Search for the cell housing the specified text and yield its [x, y] center coordinate. 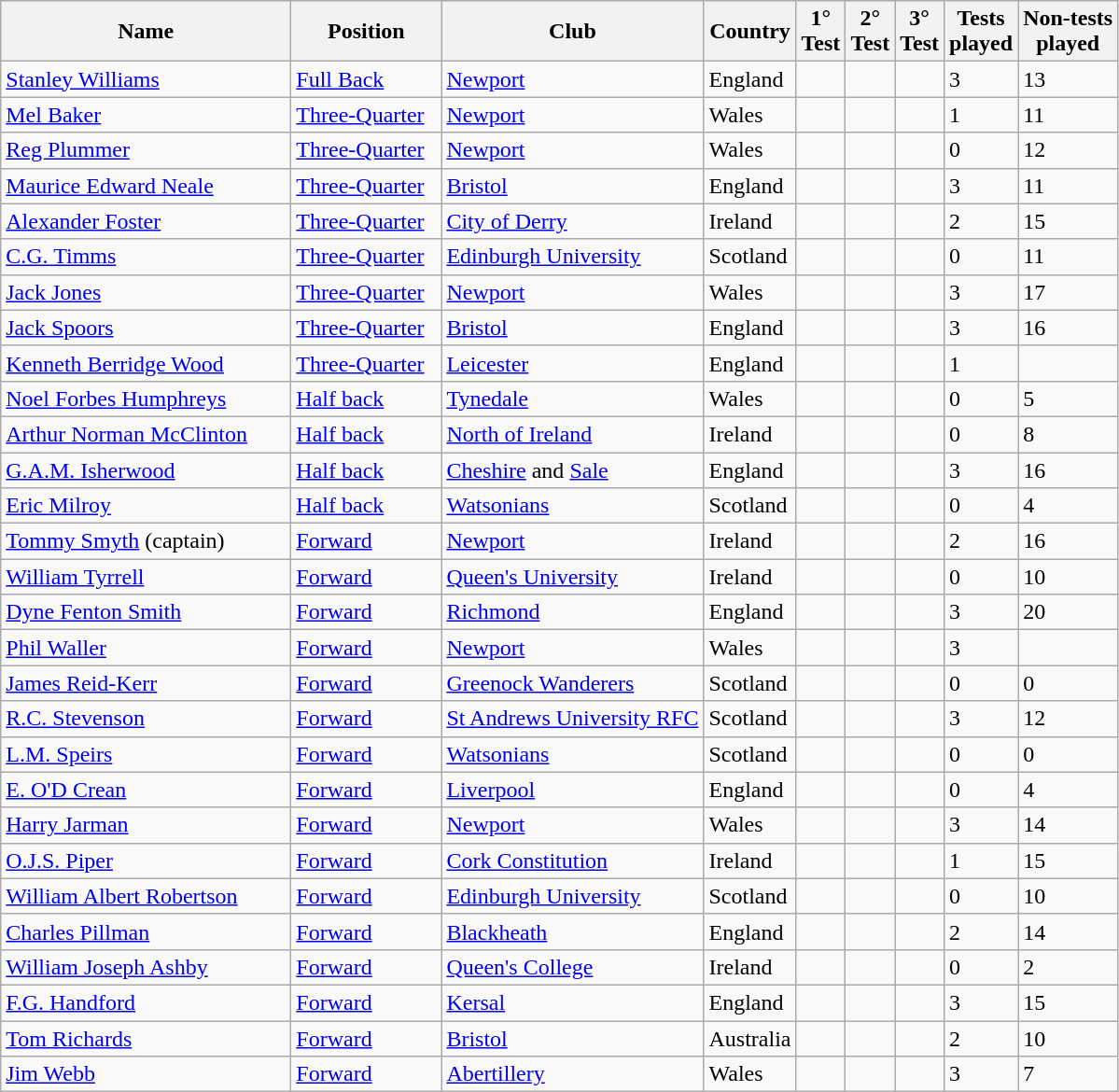
Non-tests played [1068, 32]
8 [1068, 434]
Cork Constitution [573, 861]
L.M. Speirs [146, 754]
Blackheath [573, 931]
Maurice Edward Neale [146, 186]
Kenneth Berridge Wood [146, 363]
William Tyrrell [146, 577]
Club [573, 32]
F.G. Handford [146, 1002]
William Albert Robertson [146, 896]
Mel Baker [146, 115]
20 [1068, 612]
Reg Plummer [146, 150]
Jim Webb [146, 1074]
Charles Pillman [146, 931]
R.C. Stevenson [146, 719]
Noel Forbes Humphreys [146, 399]
5 [1068, 399]
Liverpool [573, 790]
Greenock Wanderers [573, 683]
Country [750, 32]
Tynedale [573, 399]
Full Back [366, 79]
Queen's College [573, 967]
Name [146, 32]
O.J.S. Piper [146, 861]
13 [1068, 79]
Kersal [573, 1002]
James Reid-Kerr [146, 683]
William Joseph Ashby [146, 967]
1°Test [821, 32]
2°Test [870, 32]
Tommy Smyth (captain) [146, 541]
Jack Jones [146, 292]
Phil Waller [146, 648]
G.A.M. Isherwood [146, 469]
Leicester [573, 363]
Queen's University [573, 577]
Dyne Fenton Smith [146, 612]
7 [1068, 1074]
Alexander Foster [146, 221]
3°Test [920, 32]
City of Derry [573, 221]
Harry Jarman [146, 825]
Stanley Williams [146, 79]
Cheshire and Sale [573, 469]
Richmond [573, 612]
E. O'D Crean [146, 790]
Tom Richards [146, 1039]
Eric Milroy [146, 506]
North of Ireland [573, 434]
Tests played [982, 32]
St Andrews University RFC [573, 719]
17 [1068, 292]
Jack Spoors [146, 328]
Position [366, 32]
Arthur Norman McClinton [146, 434]
Abertillery [573, 1074]
C.G. Timms [146, 257]
Australia [750, 1039]
